Find where the given text appears and provide that cell's center as [x, y] coordinate. 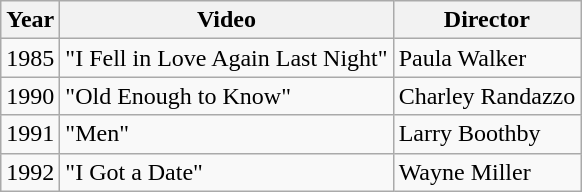
"Old Enough to Know" [226, 96]
"I Fell in Love Again Last Night" [226, 58]
Paula Walker [487, 58]
1992 [30, 172]
Charley Randazzo [487, 96]
Larry Boothby [487, 134]
Director [487, 20]
"Men" [226, 134]
1985 [30, 58]
Year [30, 20]
"I Got a Date" [226, 172]
1990 [30, 96]
Wayne Miller [487, 172]
Video [226, 20]
1991 [30, 134]
